Provide the [x, y] coordinate of the cell's center where the given text is located.  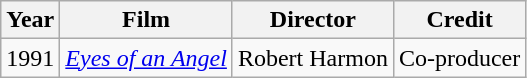
Film [146, 20]
Robert Harmon [312, 58]
1991 [30, 58]
Year [30, 20]
Co-producer [459, 58]
Eyes of an Angel [146, 58]
Credit [459, 20]
Director [312, 20]
